Pinpoint the cell where the given text exists, returning its [x, y] midpoint coordinate. 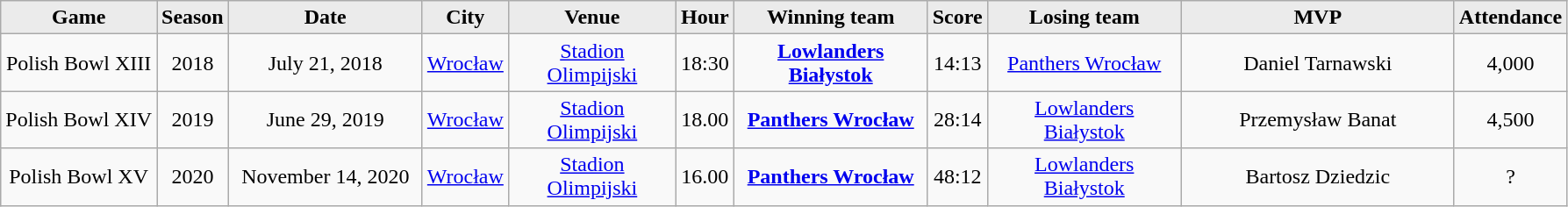
48:12 [957, 177]
Polish Bowl XV [79, 177]
Attendance [1510, 18]
Losing team [1085, 18]
Przemysław Banat [1318, 119]
Winning team [830, 18]
18.00 [705, 119]
4,000 [1510, 63]
Bartosz Dziedzic [1318, 177]
2018 [192, 63]
Season [192, 18]
Venue [591, 18]
Date [325, 18]
June 29, 2019 [325, 119]
18:30 [705, 63]
Score [957, 18]
Daniel Tarnawski [1318, 63]
Hour [705, 18]
July 21, 2018 [325, 63]
16.00 [705, 177]
4,500 [1510, 119]
City [465, 18]
Polish Bowl XIV [79, 119]
2020 [192, 177]
28:14 [957, 119]
Polish Bowl XIII [79, 63]
14:13 [957, 63]
? [1510, 177]
Game [79, 18]
2019 [192, 119]
November 14, 2020 [325, 177]
MVP [1318, 18]
